Search for the cell housing the specified text and yield its (x, y) center coordinate. 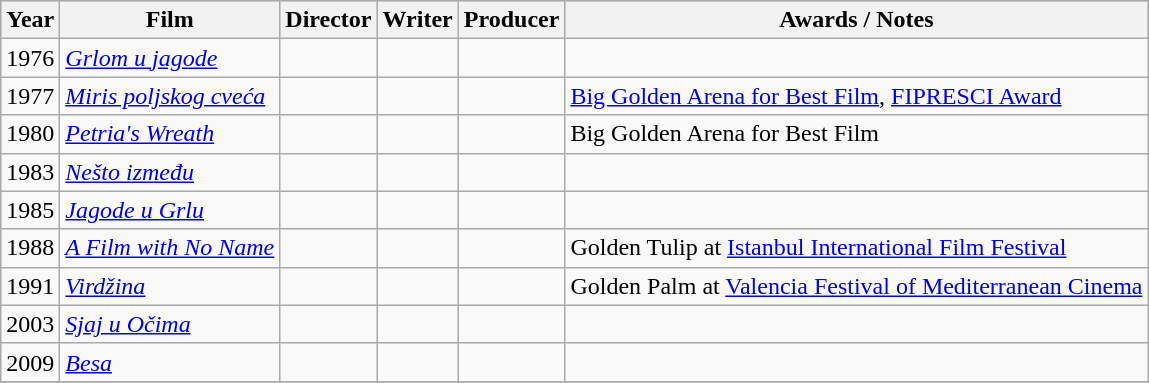
Golden Tulip at Istanbul International Film Festival (856, 248)
2003 (30, 324)
Big Golden Arena for Best Film, FIPRESCI Award (856, 96)
Awards / Notes (856, 20)
1985 (30, 210)
1980 (30, 134)
Grlom u jagode (170, 58)
1991 (30, 286)
1988 (30, 248)
Golden Palm at Valencia Festival of Mediterranean Cinema (856, 286)
2009 (30, 362)
Virdžina (170, 286)
Sjaj u Očima (170, 324)
Year (30, 20)
1977 (30, 96)
Big Golden Arena for Best Film (856, 134)
Besa (170, 362)
A Film with No Name (170, 248)
1983 (30, 172)
Film (170, 20)
Miris poljskog cveća (170, 96)
Writer (418, 20)
Petria's Wreath (170, 134)
Director (328, 20)
Nešto između (170, 172)
Jagode u Grlu (170, 210)
1976 (30, 58)
Producer (512, 20)
